Locate the cell with the specified text and output its [x, y] center coordinate. 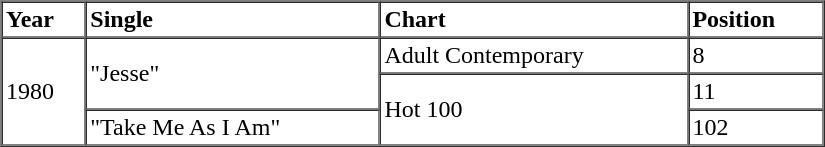
Chart [534, 20]
102 [756, 128]
Position [756, 20]
11 [756, 92]
Hot 100 [534, 110]
"Take Me As I Am" [233, 128]
1980 [44, 92]
Year [44, 20]
Adult Contemporary [534, 56]
Single [233, 20]
"Jesse" [233, 74]
8 [756, 56]
